Search for the cell housing the specified text and yield its (x, y) center coordinate. 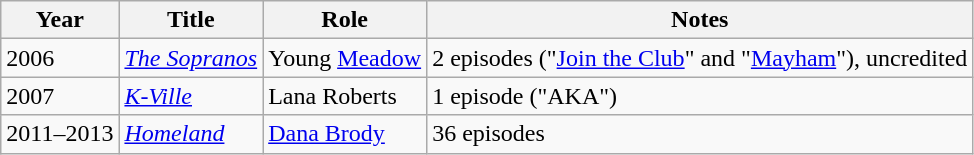
Young Meadow (345, 58)
1 episode ("AKA") (700, 96)
2011–2013 (60, 134)
Homeland (191, 134)
2007 (60, 96)
Dana Brody (345, 134)
Year (60, 20)
Notes (700, 20)
K-Ville (191, 96)
36 episodes (700, 134)
Role (345, 20)
The Sopranos (191, 58)
2 episodes ("Join the Club" and "Mayham"), uncredited (700, 58)
2006 (60, 58)
Title (191, 20)
Lana Roberts (345, 96)
